Find where the given text appears and provide that cell's center as (x, y) coordinate. 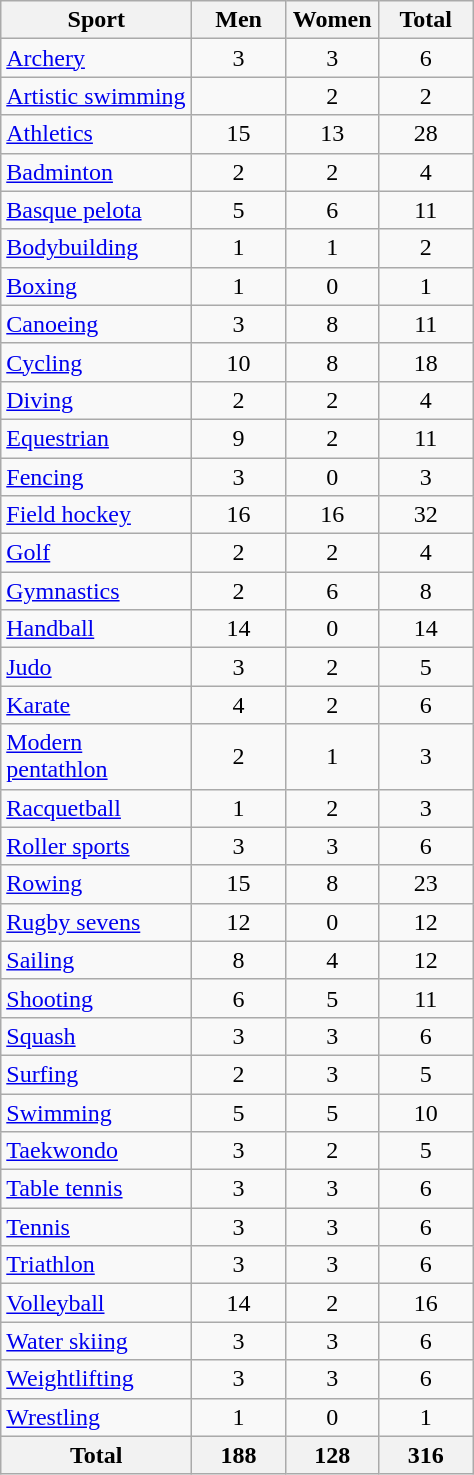
Taekwondo (96, 1151)
28 (426, 134)
Basque pelota (96, 210)
Diving (96, 400)
Canoeing (96, 324)
Triathlon (96, 1265)
Karate (96, 705)
Rowing (96, 884)
Table tennis (96, 1189)
Squash (96, 1036)
Roller sports (96, 846)
Modern pentathlon (96, 756)
Golf (96, 553)
128 (332, 1455)
32 (426, 515)
Men (239, 20)
188 (239, 1455)
Equestrian (96, 438)
13 (332, 134)
Badminton (96, 172)
Gymnastics (96, 591)
Weightlifting (96, 1379)
18 (426, 362)
Handball (96, 629)
Cycling (96, 362)
Rugby sevens (96, 922)
Field hockey (96, 515)
316 (426, 1455)
9 (239, 438)
Sailing (96, 960)
Water skiing (96, 1341)
Shooting (96, 998)
Sport (96, 20)
Racquetball (96, 808)
Bodybuilding (96, 248)
Swimming (96, 1113)
Fencing (96, 477)
Judo (96, 667)
23 (426, 884)
Wrestling (96, 1417)
Surfing (96, 1074)
Volleyball (96, 1303)
Athletics (96, 134)
Women (332, 20)
Tennis (96, 1227)
Archery (96, 58)
Artistic swimming (96, 96)
Boxing (96, 286)
